From the cell containing the given text, extract its center point as [X, Y] coordinate. 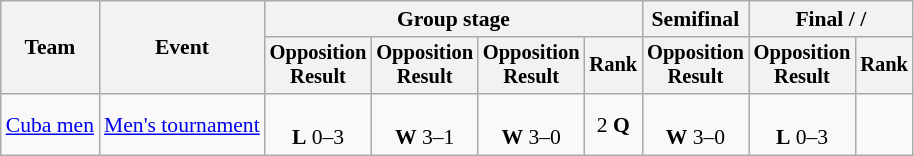
2 Q [614, 124]
Final / / [831, 19]
Group stage [454, 19]
Semifinal [696, 19]
Cuba men [50, 124]
Event [182, 48]
Men's tournament [182, 124]
Team [50, 48]
W 3–1 [424, 124]
